Identify which cell holds the provided text, then report its (X, Y) central coordinate. 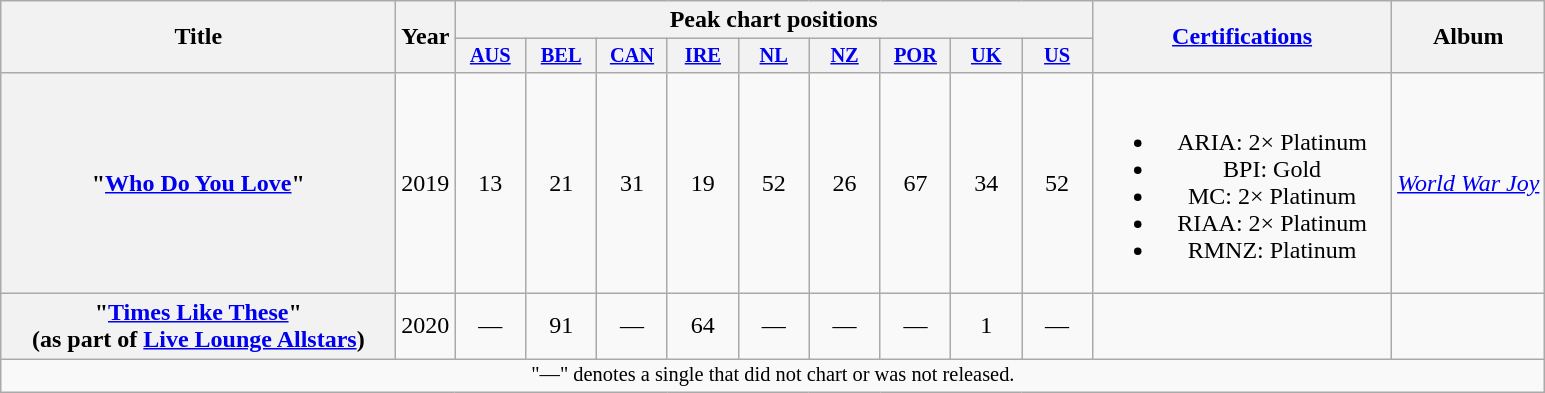
World War Joy (1468, 182)
Year (426, 37)
Title (198, 37)
31 (632, 182)
34 (986, 182)
US (1058, 56)
67 (916, 182)
2020 (426, 326)
Certifications (1242, 37)
"Times Like These"(as part of Live Lounge Allstars) (198, 326)
64 (702, 326)
CAN (632, 56)
2019 (426, 182)
BEL (562, 56)
13 (490, 182)
ARIA: 2× PlatinumBPI: GoldMC: 2× PlatinumRIAA: 2× PlatinumRMNZ: Platinum (1242, 182)
AUS (490, 56)
21 (562, 182)
NZ (844, 56)
IRE (702, 56)
"Who Do You Love" (198, 182)
1 (986, 326)
Peak chart positions (774, 20)
26 (844, 182)
UK (986, 56)
91 (562, 326)
19 (702, 182)
POR (916, 56)
"—" denotes a single that did not chart or was not released. (773, 376)
NL (774, 56)
Album (1468, 37)
